Return the (X, Y) coordinate for the center point of the cell that contains the specified text.  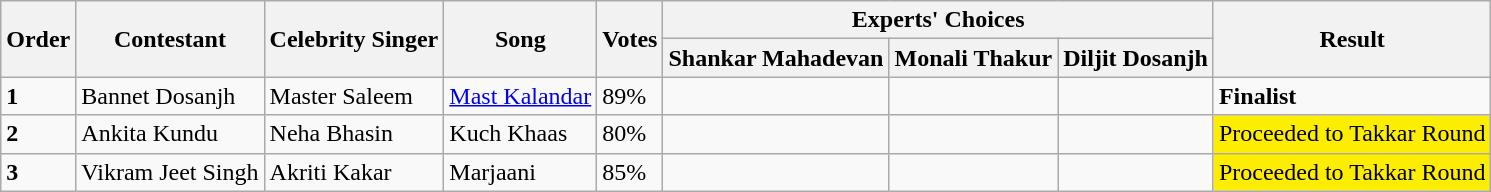
Experts' Choices (938, 20)
Akriti Kakar (354, 172)
Marjaani (520, 172)
Celebrity Singer (354, 39)
85% (630, 172)
89% (630, 96)
Mast Kalandar (520, 96)
Contestant (170, 39)
Monali Thakur (974, 58)
Song (520, 39)
Result (1352, 39)
Kuch Khaas (520, 134)
Master Saleem (354, 96)
Votes (630, 39)
Vikram Jeet Singh (170, 172)
80% (630, 134)
Shankar Mahadevan (776, 58)
Ankita Kundu (170, 134)
1 (38, 96)
2 (38, 134)
Bannet Dosanjh (170, 96)
Diljit Dosanjh (1136, 58)
Finalist (1352, 96)
Neha Bhasin (354, 134)
3 (38, 172)
Order (38, 39)
